Extract the [x, y] coordinate from the center of the cell holding the provided text.  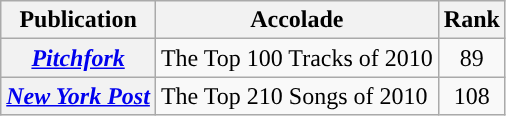
Pitchfork [78, 58]
108 [472, 96]
Publication [78, 20]
89 [472, 58]
New York Post [78, 96]
The Top 210 Songs of 2010 [296, 96]
The Top 100 Tracks of 2010 [296, 58]
Rank [472, 20]
Accolade [296, 20]
